Scan for the cell matching the given text and deliver its [x, y] coordinate at center. 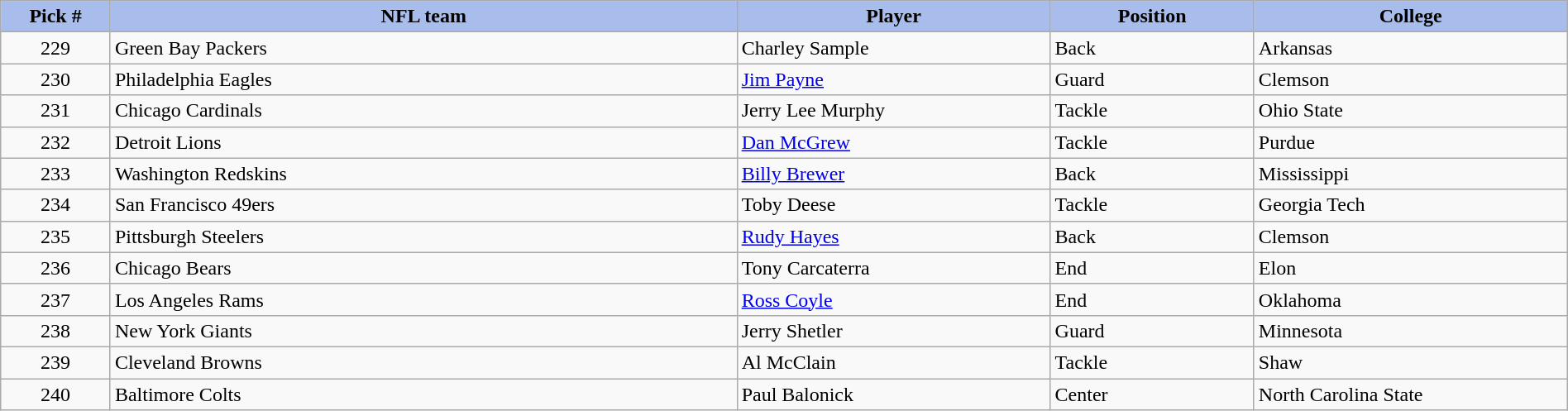
236 [56, 268]
Purdue [1411, 142]
Billy Brewer [893, 174]
College [1411, 17]
Georgia Tech [1411, 205]
Chicago Bears [423, 268]
232 [56, 142]
237 [56, 299]
Ohio State [1411, 111]
230 [56, 79]
Al McClain [893, 362]
233 [56, 174]
234 [56, 205]
Green Bay Packers [423, 48]
235 [56, 237]
Paul Balonick [893, 394]
Dan McGrew [893, 142]
Jim Payne [893, 79]
Minnesota [1411, 331]
Position [1152, 17]
San Francisco 49ers [423, 205]
Charley Sample [893, 48]
Jerry Lee Murphy [893, 111]
Pick # [56, 17]
Chicago Cardinals [423, 111]
240 [56, 394]
NFL team [423, 17]
North Carolina State [1411, 394]
Rudy Hayes [893, 237]
Jerry Shetler [893, 331]
Center [1152, 394]
Elon [1411, 268]
Tony Carcaterra [893, 268]
239 [56, 362]
Detroit Lions [423, 142]
Toby Deese [893, 205]
Shaw [1411, 362]
Oklahoma [1411, 299]
Philadelphia Eagles [423, 79]
229 [56, 48]
Ross Coyle [893, 299]
Player [893, 17]
Cleveland Browns [423, 362]
231 [56, 111]
Baltimore Colts [423, 394]
New York Giants [423, 331]
Mississippi [1411, 174]
Los Angeles Rams [423, 299]
Arkansas [1411, 48]
Washington Redskins [423, 174]
Pittsburgh Steelers [423, 237]
238 [56, 331]
